Extract the (x, y) coordinate from the center of the cell holding the provided text.  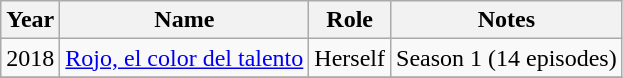
Year (30, 20)
Notes (507, 20)
Season 1 (14 episodes) (507, 58)
Role (350, 20)
Herself (350, 58)
Rojo, el color del talento (184, 58)
Name (184, 20)
2018 (30, 58)
